Extract the (X, Y) coordinate from the center of the cell holding the provided text.  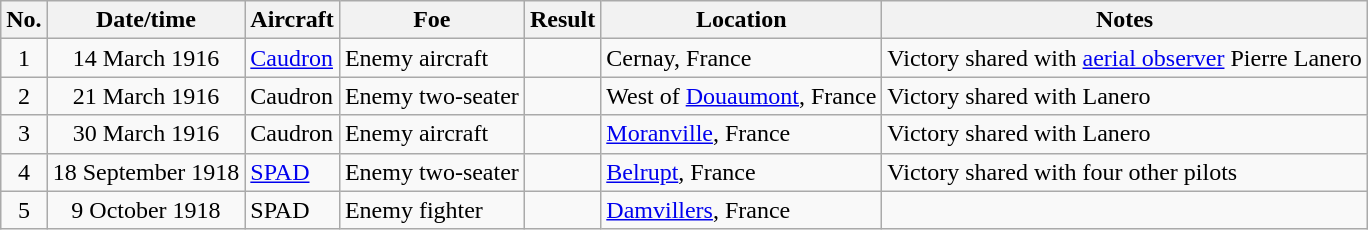
Aircraft (292, 20)
9 October 1918 (146, 210)
Location (742, 20)
Date/time (146, 20)
21 March 1916 (146, 96)
Result (562, 20)
No. (24, 20)
18 September 1918 (146, 172)
1 (24, 58)
Foe (432, 20)
Victory shared with aerial observer Pierre Lanero (1124, 58)
Notes (1124, 20)
Belrupt, France (742, 172)
2 (24, 96)
Cernay, France (742, 58)
4 (24, 172)
3 (24, 134)
Enemy fighter (432, 210)
14 March 1916 (146, 58)
Moranville, France (742, 134)
West of Douaumont, France (742, 96)
Damvillers, France (742, 210)
30 March 1916 (146, 134)
Victory shared with four other pilots (1124, 172)
5 (24, 210)
